Provide the (X, Y) coordinate of the cell's center where the given text is located.  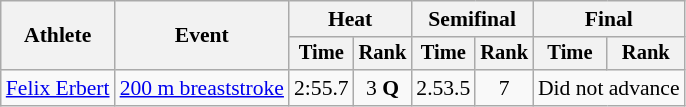
Heat (350, 19)
2:55.7 (322, 88)
Felix Erbert (58, 88)
3 Q (383, 88)
Final (609, 19)
7 (504, 88)
Semifinal (472, 19)
200 m breaststroke (202, 88)
Event (202, 36)
Athlete (58, 36)
2.53.5 (443, 88)
Did not advance (609, 88)
